Return the (X, Y) coordinate for the center point of the cell that contains the specified text.  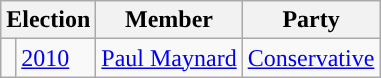
Party (311, 20)
Conservative (311, 58)
2010 (56, 58)
Election (48, 20)
Paul Maynard (169, 58)
Member (169, 20)
